Scan for the cell matching the given text and deliver its [X, Y] coordinate at center. 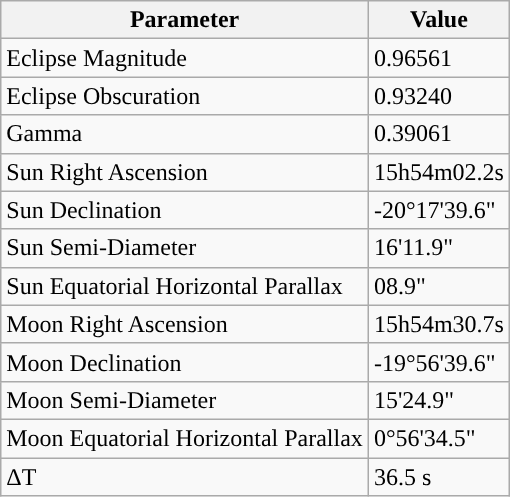
0°56'34.5" [438, 438]
ΔT [185, 477]
Moon Right Ascension [185, 324]
15'24.9" [438, 400]
Value [438, 20]
0.39061 [438, 134]
Moon Equatorial Horizontal Parallax [185, 438]
Eclipse Obscuration [185, 96]
Sun Right Ascension [185, 172]
Moon Semi-Diameter [185, 400]
15h54m30.7s [438, 324]
Gamma [185, 134]
Sun Equatorial Horizontal Parallax [185, 286]
08.9" [438, 286]
Parameter [185, 20]
15h54m02.2s [438, 172]
Sun Declination [185, 210]
16'11.9" [438, 248]
-19°56'39.6" [438, 362]
0.96561 [438, 58]
-20°17'39.6" [438, 210]
0.93240 [438, 96]
Sun Semi-Diameter [185, 248]
Moon Declination [185, 362]
Eclipse Magnitude [185, 58]
36.5 s [438, 477]
